Detect which cell encompasses the target text, then output its (x, y) center coordinate. 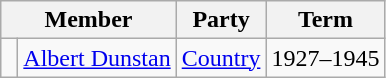
Party (221, 20)
Term (326, 20)
1927–1945 (326, 58)
Member (88, 20)
Albert Dunstan (97, 58)
Country (221, 58)
